Scan for the cell matching the given text and deliver its [x, y] coordinate at center. 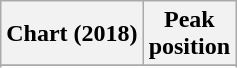
Chart (2018) [72, 34]
Peakposition [189, 34]
